Pinpoint the cell where the given text exists, returning its (X, Y) midpoint coordinate. 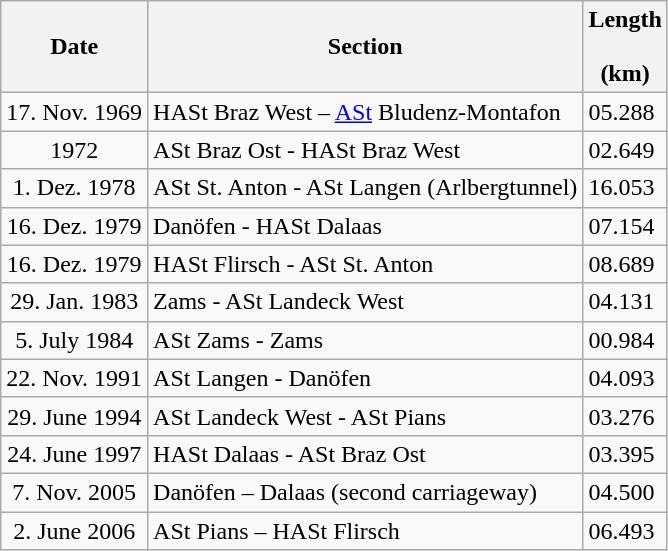
HASt Braz West – ASt Bludenz-Montafon (366, 112)
HASt Dalaas - ASt Braz Ost (366, 454)
07.154 (625, 226)
Section (366, 47)
1972 (74, 150)
29. Jan. 1983 (74, 302)
00.984 (625, 340)
05.288 (625, 112)
ASt Braz Ost - HASt Braz West (366, 150)
ASt Zams - Zams (366, 340)
03.395 (625, 454)
04.500 (625, 492)
24. June 1997 (74, 454)
Danöfen - HASt Dalaas (366, 226)
Zams - ASt Landeck West (366, 302)
04.093 (625, 378)
Length(km) (625, 47)
Date (74, 47)
02.649 (625, 150)
04.131 (625, 302)
Danöfen – Dalaas (second carriageway) (366, 492)
5. July 1984 (74, 340)
ASt St. Anton - ASt Langen (Arlbergtunnel) (366, 188)
ASt Pians – HASt Flirsch (366, 531)
1. Dez. 1978 (74, 188)
7. Nov. 2005 (74, 492)
ASt Landeck West - ASt Pians (366, 416)
ASt Langen - Danöfen (366, 378)
03.276 (625, 416)
16.053 (625, 188)
17. Nov. 1969 (74, 112)
08.689 (625, 264)
29. June 1994 (74, 416)
2. June 2006 (74, 531)
22. Nov. 1991 (74, 378)
06.493 (625, 531)
HASt Flirsch - ASt St. Anton (366, 264)
